Determine the (X, Y) coordinate at the center of the cell enclosing the given text.  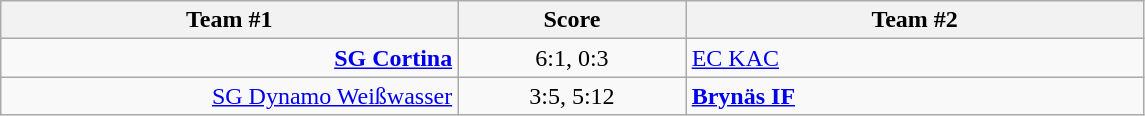
Score (572, 20)
3:5, 5:12 (572, 96)
SG Cortina (230, 58)
Team #2 (914, 20)
Team #1 (230, 20)
Brynäs IF (914, 96)
6:1, 0:3 (572, 58)
EC KAC (914, 58)
SG Dynamo Weißwasser (230, 96)
